From the cell containing the given text, extract its center point as [x, y] coordinate. 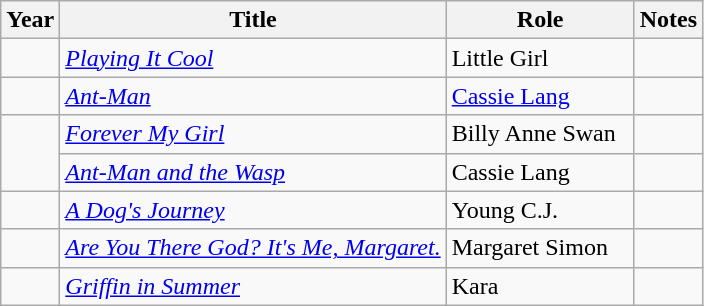
Are You There God? It's Me, Margaret. [253, 248]
Margaret Simon [540, 248]
Little Girl [540, 58]
Young C.J. [540, 210]
Ant-Man [253, 96]
A Dog's Journey [253, 210]
Title [253, 20]
Playing It Cool [253, 58]
Ant-Man and the Wasp [253, 172]
Billy Anne Swan [540, 134]
Kara [540, 286]
Role [540, 20]
Griffin in Summer [253, 286]
Forever My Girl [253, 134]
Notes [668, 20]
Year [30, 20]
